From the cell containing the given text, extract its center point as (x, y) coordinate. 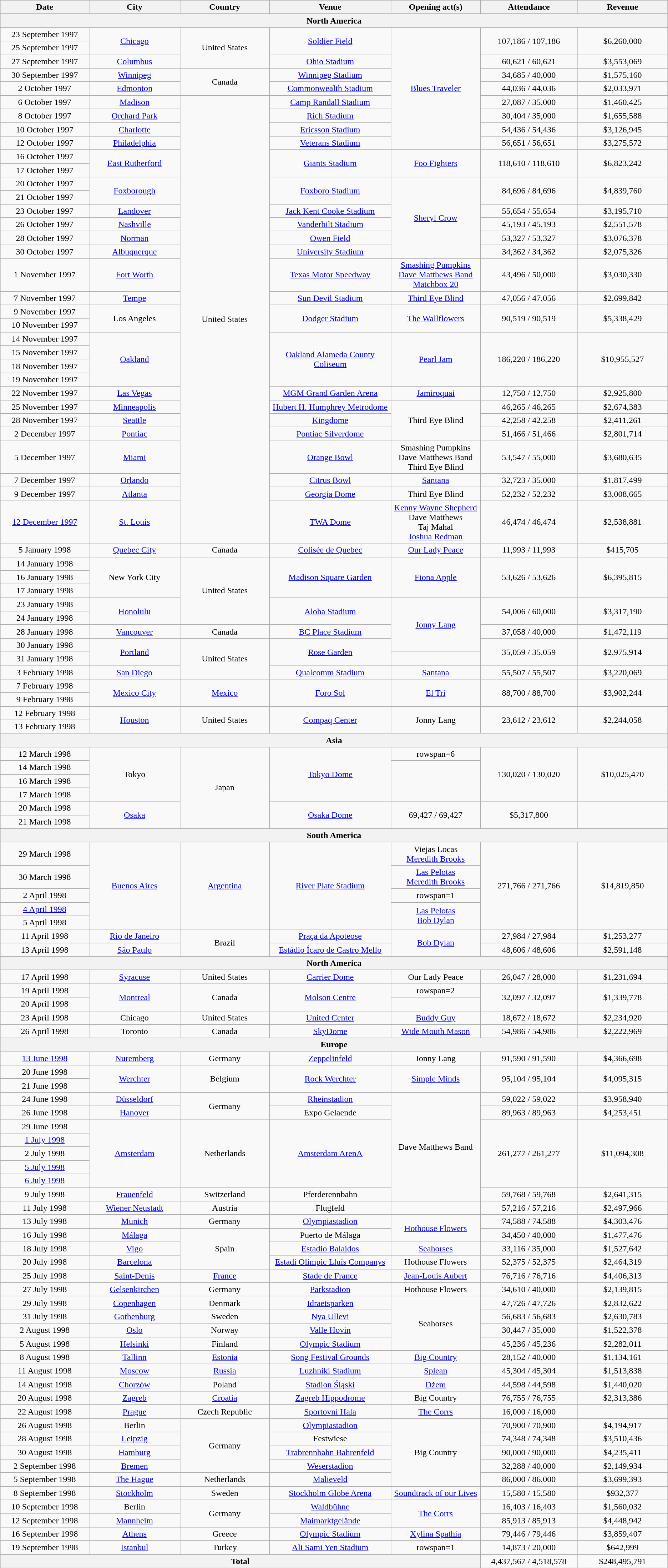
44,598 / 44,598 (529, 1385)
Zeppelinfeld (330, 1058)
56,651 / 56,651 (529, 143)
Prague (135, 1412)
$2,641,315 (623, 1194)
Valle Hovin (330, 1330)
89,963 / 89,963 (529, 1113)
$2,925,800 (623, 393)
Trabrennbahn Bahrenfeld (330, 1452)
43,496 / 50,000 (529, 275)
Austria (225, 1208)
13 June 1998 (45, 1058)
27,984 / 27,984 (529, 936)
Soundtrack of our Lives (435, 1493)
Qualcomm Stadium (330, 672)
Oakland Alameda County Coliseum (330, 359)
$1,253,277 (623, 936)
23,612 / 23,612 (529, 720)
25 September 1997 (45, 48)
47,056 / 47,056 (529, 298)
Expo Gelaende (330, 1113)
16,403 / 16,403 (529, 1507)
17 March 1998 (45, 795)
$2,630,783 (623, 1316)
Europe (334, 1045)
24 January 1998 (45, 618)
12 December 1997 (45, 522)
Kenny Wayne ShepherdDave MatthewsTaj MahalJoshua Redman (435, 522)
$2,551,578 (623, 225)
The Hague (135, 1479)
Vanderbilt Stadium (330, 225)
44,036 / 44,036 (529, 89)
Owen Field (330, 238)
2 December 1997 (45, 434)
France (225, 1276)
Orchard Park (135, 116)
Estádio Ícaro de Castro Mello (330, 950)
20 June 1998 (45, 1072)
$2,234,920 (623, 1018)
15 November 1997 (45, 352)
Estadi Olímpic Lluís Companys (330, 1262)
Norway (225, 1330)
$2,674,383 (623, 407)
$3,902,244 (623, 693)
Honolulu (135, 611)
Madison (135, 102)
$2,538,881 (623, 522)
Orange Bowl (330, 457)
$4,194,917 (623, 1425)
Switzerland (225, 1194)
$2,222,969 (623, 1031)
Mexico City (135, 693)
26 April 1998 (45, 1031)
69,427 / 69,427 (435, 815)
30 August 1998 (45, 1452)
Barcelona (135, 1262)
Sportovní Hala (330, 1412)
29 March 1998 (45, 854)
Miami (135, 457)
Simple Minds (435, 1079)
Hubert H. Humphrey Metrodome (330, 407)
86,000 / 86,000 (529, 1479)
Turkey (225, 1547)
46,474 / 46,474 (529, 522)
53,327 / 53,327 (529, 238)
13 April 1998 (45, 950)
16 October 1997 (45, 156)
Russia (225, 1371)
$1,477,476 (623, 1235)
57,216 / 57,216 (529, 1208)
Werchter (135, 1079)
Bremen (135, 1466)
$1,339,778 (623, 997)
Osaka (135, 815)
Luzhniki Stadium (330, 1371)
8 August 1998 (45, 1357)
34,610 / 40,000 (529, 1289)
Fiona Apple (435, 577)
Song Festival Grounds (330, 1357)
Helsinki (135, 1344)
Hamburg (135, 1452)
$1,440,020 (623, 1385)
rowspan=2 (435, 990)
$2,411,261 (623, 420)
1 July 1998 (45, 1140)
13 February 1998 (45, 727)
22 November 1997 (45, 393)
55,507 / 55,507 (529, 672)
$6,395,815 (623, 577)
53,626 / 53,626 (529, 577)
Total (241, 1561)
$1,817,499 (623, 480)
Festwiese (330, 1439)
$2,699,842 (623, 298)
11,993 / 11,993 (529, 550)
23 April 1998 (45, 1018)
Albuquerque (135, 252)
79,446 / 79,446 (529, 1534)
Tokyo Dome (330, 774)
Winnipeg (135, 75)
74,588 / 74,588 (529, 1221)
Citrus Bowl (330, 480)
Kingdome (330, 420)
$1,527,642 (623, 1249)
14 March 1998 (45, 767)
$4,839,760 (623, 191)
25 July 1998 (45, 1276)
Orlando (135, 480)
18 November 1997 (45, 366)
Saint-Denis (135, 1276)
Quebec City (135, 550)
$1,560,032 (623, 1507)
10 September 1998 (45, 1507)
Weserstadion (330, 1466)
29 June 1998 (45, 1126)
34,362 / 34,362 (529, 252)
9 February 1998 (45, 700)
Greece (225, 1534)
$3,859,407 (623, 1534)
Finland (225, 1344)
45,193 / 45,193 (529, 225)
29 July 1998 (45, 1303)
11 August 1998 (45, 1371)
Czech Republic (225, 1412)
Fort Worth (135, 275)
$14,819,850 (623, 886)
14 August 1998 (45, 1385)
90,000 / 90,000 (529, 1452)
Osaka Dome (330, 815)
Giants Stadium (330, 163)
28 November 1997 (45, 420)
Estonia (225, 1357)
24 June 1998 (45, 1099)
19 November 1997 (45, 379)
2 October 1997 (45, 89)
Rich Stadium (330, 116)
26 August 1998 (45, 1425)
$3,553,069 (623, 61)
30 October 1997 (45, 252)
23 October 1997 (45, 211)
Stockholm Globe Arena (330, 1493)
Athens (135, 1534)
7 February 1998 (45, 686)
21 June 1998 (45, 1085)
4 April 1998 (45, 909)
BC Place Stadium (330, 631)
Mexico (225, 693)
St. Louis (135, 522)
New York City (135, 577)
9 December 1997 (45, 494)
47,726 / 47,726 (529, 1303)
7 November 1997 (45, 298)
25 November 1997 (45, 407)
45,304 / 45,304 (529, 1371)
Nya Ullevi (330, 1316)
10 October 1997 (45, 129)
Istanbul (135, 1547)
Date (45, 7)
Brazil (225, 943)
60,621 / 60,621 (529, 61)
271,766 / 271,766 (529, 886)
Smashing PumpkinsDave Matthews BandMatchbox 20 (435, 275)
Oslo (135, 1330)
3 February 1998 (45, 672)
$248,495,791 (623, 1561)
34,685 / 40,000 (529, 75)
$1,655,588 (623, 116)
31 January 1998 (45, 659)
Düsseldorf (135, 1099)
27 July 1998 (45, 1289)
33,116 / 35,000 (529, 1249)
$6,823,242 (623, 163)
Maimarktgelände (330, 1520)
5 July 1998 (45, 1167)
$932,377 (623, 1493)
32,723 / 35,000 (529, 480)
Viejas LocasMeredith Brooks (435, 854)
$2,244,058 (623, 720)
Wide Mouth Mason (435, 1031)
16,000 / 16,000 (529, 1412)
4,437,567 / 4,518,578 (529, 1561)
River Plate Stadium (330, 886)
Toronto (135, 1031)
12 March 1998 (45, 754)
$4,303,476 (623, 1221)
$2,075,326 (623, 252)
Dave Matthews Band (435, 1146)
Pearl Jam (435, 359)
Ericsson Stadium (330, 129)
Columbus (135, 61)
17 January 1998 (45, 591)
Veterans Stadium (330, 143)
Foro Sol (330, 693)
Xylina Spathia (435, 1534)
23 September 1997 (45, 34)
28 January 1998 (45, 631)
Pontiac Silverdome (330, 434)
17 April 1998 (45, 977)
Croatia (225, 1398)
11 July 1998 (45, 1208)
rowspan=6 (435, 754)
Stadion Śląski (330, 1385)
Buenos Aires (135, 886)
17 October 1997 (45, 170)
90,519 / 90,519 (529, 318)
$1,472,119 (623, 631)
13 July 1998 (45, 1221)
19 April 1998 (45, 990)
6 July 1998 (45, 1181)
54,006 / 60,000 (529, 611)
34,450 / 40,000 (529, 1235)
Texas Motor Speedway (330, 275)
Gothenburg (135, 1316)
Vancouver (135, 631)
Edmonton (135, 89)
Rock Werchter (330, 1079)
Buddy Guy (435, 1018)
Venue (330, 7)
Montreal (135, 997)
$4,366,698 (623, 1058)
Stade de France (330, 1276)
MGM Grand Garden Arena (330, 393)
Minneapolis (135, 407)
Ali Sami Yen Stadium (330, 1547)
Zagreb Hippodrome (330, 1398)
$3,076,378 (623, 238)
14 January 1998 (45, 564)
70,900 / 70,900 (529, 1425)
Attendance (529, 7)
28 October 1997 (45, 238)
$4,235,411 (623, 1452)
Idraetsparken (330, 1303)
Colisée de Quebec (330, 550)
$4,448,942 (623, 1520)
30 September 1997 (45, 75)
$10,955,527 (623, 359)
Foo Fighters (435, 163)
31 July 1998 (45, 1316)
$10,025,470 (623, 774)
Parkstadion (330, 1289)
48,606 / 48,606 (529, 950)
Wiener Neustadt (135, 1208)
Frauenfeld (135, 1194)
55,654 / 55,654 (529, 211)
Oakland (135, 359)
$642,999 (623, 1547)
$3,030,330 (623, 275)
26 October 1997 (45, 225)
$2,282,011 (623, 1344)
Commonwealth Stadium (330, 89)
10 November 1997 (45, 325)
Syracuse (135, 977)
$1,231,694 (623, 977)
Camp Randall Stadium (330, 102)
1 November 1997 (45, 275)
Foxborough (135, 191)
130,020 / 130,020 (529, 774)
Moscow (135, 1371)
$2,975,914 (623, 652)
59,768 / 59,768 (529, 1194)
Tempe (135, 298)
Revenue (623, 7)
East Rutherford (135, 163)
51,466 / 51,466 (529, 434)
Soldier Field (330, 41)
Charlotte (135, 129)
Country (225, 7)
Aloha Stadium (330, 611)
$1,522,378 (623, 1330)
Molson Centre (330, 997)
Opening act(s) (435, 7)
Sheryl Crow (435, 218)
Asia (334, 740)
53,547 / 55,000 (529, 457)
20 April 1998 (45, 1004)
Dżem (435, 1385)
2 July 1998 (45, 1154)
52,375 / 52,375 (529, 1262)
45,236 / 45,236 (529, 1344)
54,986 / 54,986 (529, 1031)
54,436 / 54,436 (529, 129)
Málaga (135, 1235)
São Paulo (135, 950)
186,220 / 186,220 (529, 359)
Foxboro Stadium (330, 191)
14 November 1997 (45, 339)
14,873 / 20,000 (529, 1547)
37,058 / 40,000 (529, 631)
Portland (135, 652)
Sun Devil Stadium (330, 298)
Argentina (225, 886)
16 January 1998 (45, 577)
22 August 1998 (45, 1412)
Flugfeld (330, 1208)
Zagreb (135, 1398)
Rio de Janeiro (135, 936)
9 November 1997 (45, 312)
$1,134,161 (623, 1357)
El Tri (435, 693)
$5,338,429 (623, 318)
Philadelphia (135, 143)
Bob Dylan (435, 943)
5 September 1998 (45, 1479)
Las PelotasMeredith Brooks (435, 877)
16 March 1998 (45, 781)
Blues Traveler (435, 89)
Vigo (135, 1249)
23 January 1998 (45, 604)
32,097 / 32,097 (529, 997)
Splean (435, 1371)
27 September 1997 (45, 61)
85,913 / 85,913 (529, 1520)
$2,464,319 (623, 1262)
$4,406,313 (623, 1276)
$1,513,838 (623, 1371)
$415,705 (623, 550)
12 September 1998 (45, 1520)
26,047 / 28,000 (529, 977)
5 January 1998 (45, 550)
$3,510,436 (623, 1439)
5 December 1997 (45, 457)
95,104 / 95,104 (529, 1079)
City (135, 7)
20 August 1998 (45, 1398)
Rose Garden (330, 652)
30,447 / 35,000 (529, 1330)
20 October 1997 (45, 184)
Copenhagen (135, 1303)
$2,139,815 (623, 1289)
Atlanta (135, 494)
TWA Dome (330, 522)
Amsterdam ArenA (330, 1153)
21 March 1998 (45, 822)
2 April 1998 (45, 895)
Leipzig (135, 1439)
Rheinstadion (330, 1099)
12 February 1998 (45, 713)
59,022 / 59,022 (529, 1099)
32,288 / 40,000 (529, 1466)
Chorzów (135, 1385)
74,348 / 74,348 (529, 1439)
San Diego (135, 672)
Madison Square Garden (330, 577)
Belgium (225, 1079)
Jean-Louis Aubert (435, 1276)
$3,699,393 (623, 1479)
28 August 1998 (45, 1439)
$2,801,714 (623, 434)
$3,220,069 (623, 672)
Pontiac (135, 434)
12,750 / 12,750 (529, 393)
28,152 / 40,000 (529, 1357)
$1,575,160 (623, 75)
15,580 / 15,580 (529, 1493)
27,087 / 35,000 (529, 102)
Las PelotasBob Dylan (435, 916)
Gelsenkirchen (135, 1289)
21 October 1997 (45, 197)
$2,313,386 (623, 1398)
Compaq Center (330, 720)
$11,094,308 (623, 1153)
30 January 1998 (45, 645)
26 June 1998 (45, 1113)
8 September 1998 (45, 1493)
5 April 1998 (45, 923)
Denmark (225, 1303)
$3,008,665 (623, 494)
35,059 / 35,059 (529, 652)
Georgia Dome (330, 494)
18,672 / 18,672 (529, 1018)
$2,149,934 (623, 1466)
$2,033,971 (623, 89)
76,755 / 76,755 (529, 1398)
Puerto de Málaga (330, 1235)
76,716 / 76,716 (529, 1276)
Jack Kent Cooke Stadium (330, 211)
$3,195,710 (623, 211)
2 September 1998 (45, 1466)
2 August 1998 (45, 1330)
Las Vegas (135, 393)
16 September 1998 (45, 1534)
11 April 1998 (45, 936)
19 September 1998 (45, 1547)
Munich (135, 1221)
United Center (330, 1018)
Amsterdam (135, 1153)
$4,095,315 (623, 1079)
Los Angeles (135, 318)
Tokyo (135, 774)
$3,680,635 (623, 457)
Jamiroquai (435, 393)
Waldbühne (330, 1507)
Carrier Dome (330, 977)
Norman (135, 238)
Hanover (135, 1113)
20 March 1998 (45, 808)
30,404 / 35,000 (529, 116)
9 July 1998 (45, 1194)
Smashing PumpkinsDave Matthews BandThird Eye Blind (435, 457)
46,265 / 46,265 (529, 407)
$5,317,800 (529, 815)
Tallinn (135, 1357)
8 October 1997 (45, 116)
$3,275,572 (623, 143)
University Stadium (330, 252)
Houston (135, 720)
Japan (225, 788)
5 August 1998 (45, 1344)
84,696 / 84,696 (529, 191)
16 July 1998 (45, 1235)
118,610 / 118,610 (529, 163)
$1,460,425 (623, 102)
Stockholm (135, 1493)
6 October 1997 (45, 102)
Malieveld (330, 1479)
$3,958,940 (623, 1099)
The Wallflowers (435, 318)
7 December 1997 (45, 480)
107,186 / 107,186 (529, 41)
$2,832,622 (623, 1303)
SkyDome (330, 1031)
$4,253,451 (623, 1113)
Praça da Apoteose (330, 936)
Nuremberg (135, 1058)
Winnipeg Stadium (330, 75)
30 March 1998 (45, 877)
Ohio Stadium (330, 61)
$6,260,000 (623, 41)
12 October 1997 (45, 143)
South America (334, 835)
Spain (225, 1249)
56,683 / 56,683 (529, 1316)
$2,591,148 (623, 950)
Seattle (135, 420)
20 July 1998 (45, 1262)
18 July 1998 (45, 1249)
91,590 / 91,590 (529, 1058)
Mannheim (135, 1520)
$3,317,190 (623, 611)
88,700 / 88,700 (529, 693)
Landover (135, 211)
42,258 / 42,258 (529, 420)
$2,497,966 (623, 1208)
Nashville (135, 225)
Poland (225, 1385)
$3,126,945 (623, 129)
Pferderennbahn (330, 1194)
52,232 / 52,232 (529, 494)
Estadio Balaídos (330, 1249)
261,277 / 261,277 (529, 1153)
Dodger Stadium (330, 318)
